For the text-containing cell, return its midpoint in [X, Y] coordinate format. 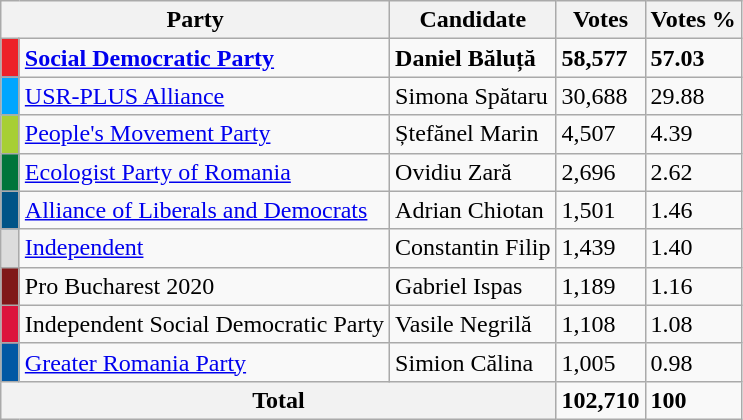
Greater Romania Party [204, 362]
Ștefănel Marin [473, 134]
Ovidiu Zară [473, 172]
2.62 [693, 172]
4.39 [693, 134]
30,688 [600, 96]
100 [693, 400]
People's Movement Party [204, 134]
Alliance of Liberals and Democrats [204, 210]
Ecologist Party of Romania [204, 172]
1,005 [600, 362]
1.08 [693, 324]
1.46 [693, 210]
57.03 [693, 58]
Social Democratic Party [204, 58]
1,189 [600, 286]
102,710 [600, 400]
Simion Călina [473, 362]
58,577 [600, 58]
USR-PLUS Alliance [204, 96]
1,108 [600, 324]
Party [196, 20]
1.16 [693, 286]
Pro Bucharest 2020 [204, 286]
Vasile Negrilă [473, 324]
Votes % [693, 20]
Votes [600, 20]
Independent Social Democratic Party [204, 324]
Independent [204, 248]
Simona Spătaru [473, 96]
Adrian Chiotan [473, 210]
1,501 [600, 210]
2,696 [600, 172]
0.98 [693, 362]
Daniel Băluță [473, 58]
Constantin Filip [473, 248]
29.88 [693, 96]
4,507 [600, 134]
1.40 [693, 248]
1,439 [600, 248]
Candidate [473, 20]
Total [278, 400]
Gabriel Ispas [473, 286]
